Pinpoint the cell where the given text exists, returning its (X, Y) midpoint coordinate. 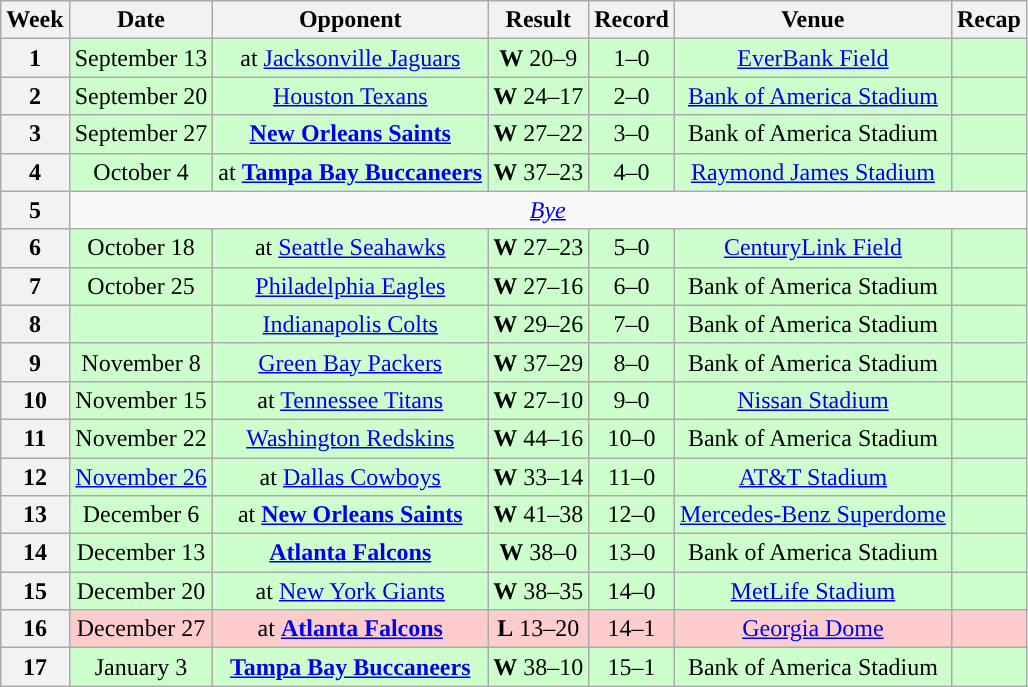
14 (35, 553)
16 (35, 629)
W 38–10 (538, 667)
11 (35, 438)
W 27–16 (538, 286)
1 (35, 58)
November 15 (141, 400)
8 (35, 324)
5 (35, 210)
W 38–35 (538, 591)
8–0 (632, 362)
W 38–0 (538, 553)
Nissan Stadium (812, 400)
Bye (548, 210)
Georgia Dome (812, 629)
11–0 (632, 477)
10 (35, 400)
November 26 (141, 477)
4–0 (632, 172)
at Tampa Bay Buccaneers (350, 172)
December 27 (141, 629)
9 (35, 362)
Tampa Bay Buccaneers (350, 667)
9–0 (632, 400)
3 (35, 134)
2–0 (632, 96)
2 (35, 96)
4 (35, 172)
New Orleans Saints (350, 134)
13–0 (632, 553)
1–0 (632, 58)
17 (35, 667)
Green Bay Packers (350, 362)
Washington Redskins (350, 438)
Philadelphia Eagles (350, 286)
December 13 (141, 553)
at New Orleans Saints (350, 515)
November 8 (141, 362)
October 25 (141, 286)
Week (35, 20)
at Tennessee Titans (350, 400)
5–0 (632, 248)
Indianapolis Colts (350, 324)
W 29–26 (538, 324)
at Jacksonville Jaguars (350, 58)
December 6 (141, 515)
Raymond James Stadium (812, 172)
Houston Texans (350, 96)
September 20 (141, 96)
6 (35, 248)
10–0 (632, 438)
October 18 (141, 248)
3–0 (632, 134)
December 20 (141, 591)
at Seattle Seahawks (350, 248)
7 (35, 286)
at Atlanta Falcons (350, 629)
14–0 (632, 591)
W 44–16 (538, 438)
W 24–17 (538, 96)
12–0 (632, 515)
W 33–14 (538, 477)
W 20–9 (538, 58)
January 3 (141, 667)
October 4 (141, 172)
W 41–38 (538, 515)
Result (538, 20)
EverBank Field (812, 58)
MetLife Stadium (812, 591)
Opponent (350, 20)
CenturyLink Field (812, 248)
Date (141, 20)
6–0 (632, 286)
Record (632, 20)
September 13 (141, 58)
12 (35, 477)
13 (35, 515)
at New York Giants (350, 591)
AT&T Stadium (812, 477)
September 27 (141, 134)
November 22 (141, 438)
W 27–22 (538, 134)
15 (35, 591)
Recap (988, 20)
W 37–23 (538, 172)
W 37–29 (538, 362)
Venue (812, 20)
15–1 (632, 667)
W 27–10 (538, 400)
14–1 (632, 629)
L 13–20 (538, 629)
Atlanta Falcons (350, 553)
at Dallas Cowboys (350, 477)
W 27–23 (538, 248)
7–0 (632, 324)
Mercedes-Benz Superdome (812, 515)
